Return [x, y] of the center of cell containing provided text 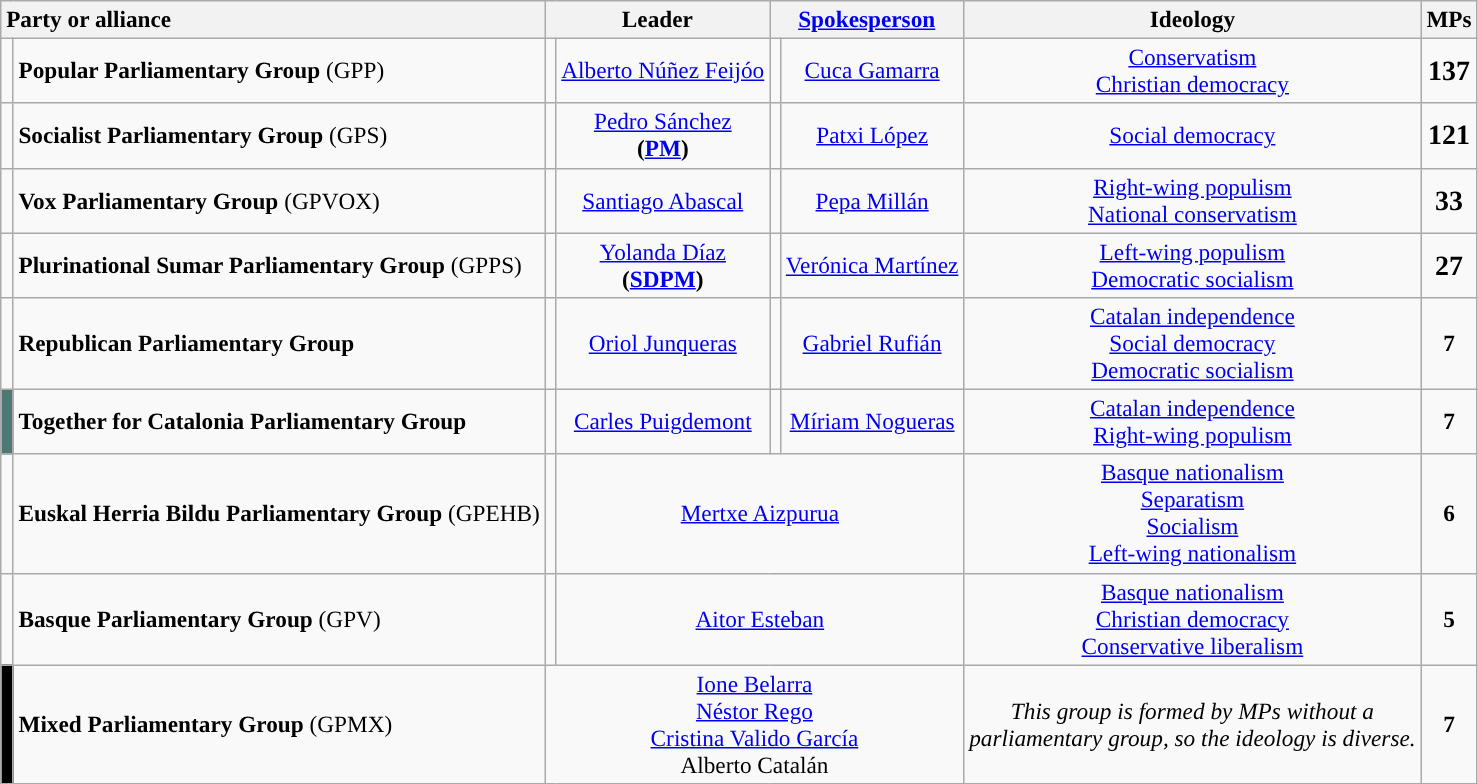
Verónica Martínez [872, 264]
5 [1449, 619]
Gabriel Rufián [872, 343]
ConservatismChristian democracy [1192, 70]
Plurinational Sumar Parliamentary Group (GPPS) [279, 264]
Social democracy [1192, 136]
Cuca Gamarra [872, 70]
Together for Catalonia Parliamentary Group [279, 422]
Basque Parliamentary Group (GPV) [279, 619]
Patxi López [872, 136]
Mertxe Aizpurua [760, 514]
Euskal Herria Bildu Parliamentary Group (GPEHB) [279, 514]
137 [1449, 70]
Yolanda Díaz(SDPM) [663, 264]
Santiago Abascal [663, 200]
Oriol Junqueras [663, 343]
Mixed Parliamentary Group (GPMX) [279, 724]
Socialist Parliamentary Group (GPS) [279, 136]
27 [1449, 264]
Left-wing populismDemocratic socialism [1192, 264]
MPs [1449, 19]
Catalan independenceSocial democracyDemocratic socialism [1192, 343]
121 [1449, 136]
33 [1449, 200]
Basque nationalismChristian democracyConservative liberalism [1192, 619]
Party or alliance [273, 19]
Míriam Nogueras [872, 422]
Pepa Millán [872, 200]
Spokesperson [867, 19]
6 [1449, 514]
Pedro Sánchez(PM) [663, 136]
Right-wing populismNational conservatism [1192, 200]
Popular Parliamentary Group (GPP) [279, 70]
Alberto Núñez Feijóo [663, 70]
Vox Parliamentary Group (GPVOX) [279, 200]
Ione BelarraNéstor RegoCristina Valido GarcíaAlberto Catalán [754, 724]
Ideology [1192, 19]
Leader [658, 19]
Aitor Esteban [760, 619]
This group is formed by MPs without aparliamentary group, so the ideology is diverse. [1192, 724]
Catalan independenceRight-wing populism [1192, 422]
Basque nationalismSeparatismSocialismLeft-wing nationalism [1192, 514]
Republican Parliamentary Group [279, 343]
Carles Puigdemont [663, 422]
